Identify which cell holds the provided text, then report its (X, Y) central coordinate. 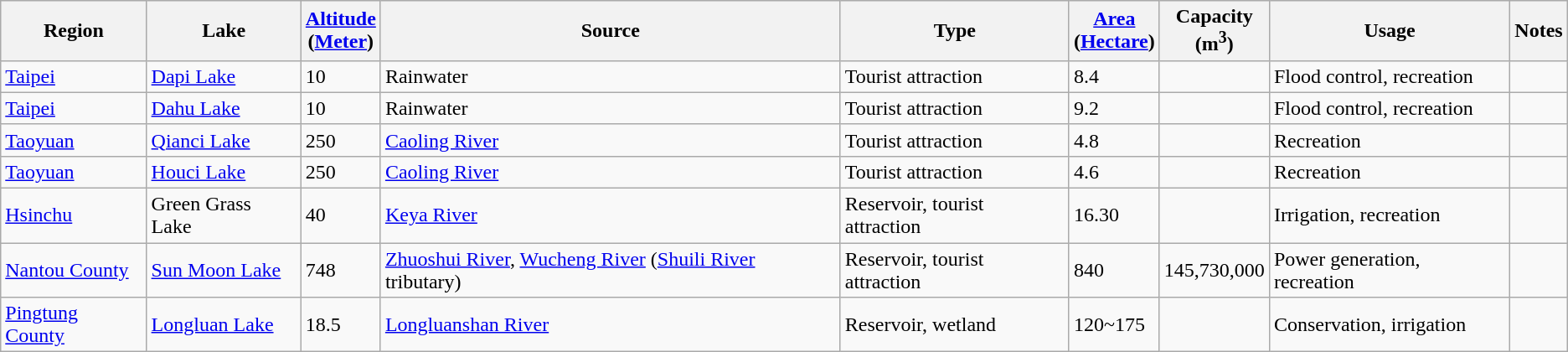
40 (340, 216)
Lake (224, 31)
Dahu Lake (224, 108)
Hsinchu (74, 216)
Altitude(Meter) (340, 31)
Zhuoshui River, Wucheng River (Shuili River tributary) (610, 270)
Notes (1539, 31)
Type (955, 31)
Irrigation, recreation (1389, 216)
Keya River (610, 216)
Source (610, 31)
Usage (1389, 31)
18.5 (340, 325)
Longluan Lake (224, 325)
Power generation, recreation (1389, 270)
8.4 (1114, 76)
16.30 (1114, 216)
Nantou County (74, 270)
Green Grass Lake (224, 216)
Conservation, irrigation (1389, 325)
Dapi Lake (224, 76)
4.8 (1114, 140)
Region (74, 31)
4.6 (1114, 172)
Sun Moon Lake (224, 270)
Houci Lake (224, 172)
840 (1114, 270)
Area(Hectare) (1114, 31)
Reservoir, wetland (955, 325)
748 (340, 270)
Qianci Lake (224, 140)
Pingtung County (74, 325)
145,730,000 (1215, 270)
9.2 (1114, 108)
Longluanshan River (610, 325)
Capacity(m3) (1215, 31)
120~175 (1114, 325)
